Determine the (X, Y) coordinate at the center of the cell enclosing the given text.  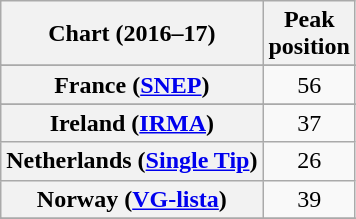
37 (309, 123)
France (SNEP) (132, 85)
Ireland (IRMA) (132, 123)
56 (309, 85)
Peakposition (309, 34)
Norway (VG-lista) (132, 199)
Chart (2016–17) (132, 34)
Netherlands (Single Tip) (132, 161)
26 (309, 161)
39 (309, 199)
